Return the (x, y) coordinate for the center point of the cell that contains the specified text.  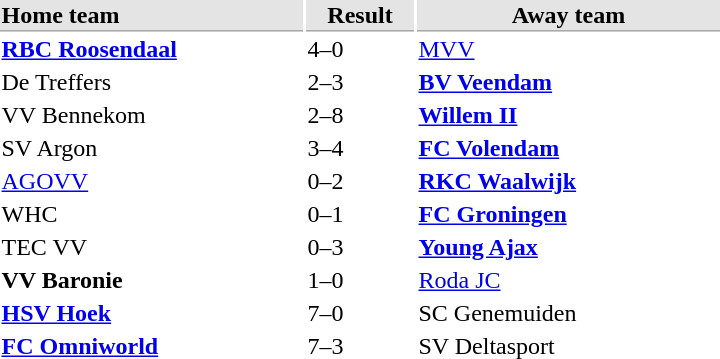
Result (360, 16)
0–3 (360, 247)
0–2 (360, 181)
Away team (568, 16)
2–3 (360, 83)
SV Argon (152, 149)
RKC Waalwijk (568, 181)
Roda JC (568, 281)
AGOVV (152, 181)
4–0 (360, 49)
3–4 (360, 149)
HSV Hoek (152, 313)
0–1 (360, 215)
De Treffers (152, 83)
SC Genemuiden (568, 313)
VV Bennekom (152, 115)
Home team (152, 16)
RBC Roosendaal (152, 49)
MVV (568, 49)
WHC (152, 215)
Willem II (568, 115)
TEC VV (152, 247)
2–8 (360, 115)
FC Groningen (568, 215)
Young Ajax (568, 247)
VV Baronie (152, 281)
1–0 (360, 281)
BV Veendam (568, 83)
FC Volendam (568, 149)
7–0 (360, 313)
